Detect which cell encompasses the target text, then output its [x, y] center coordinate. 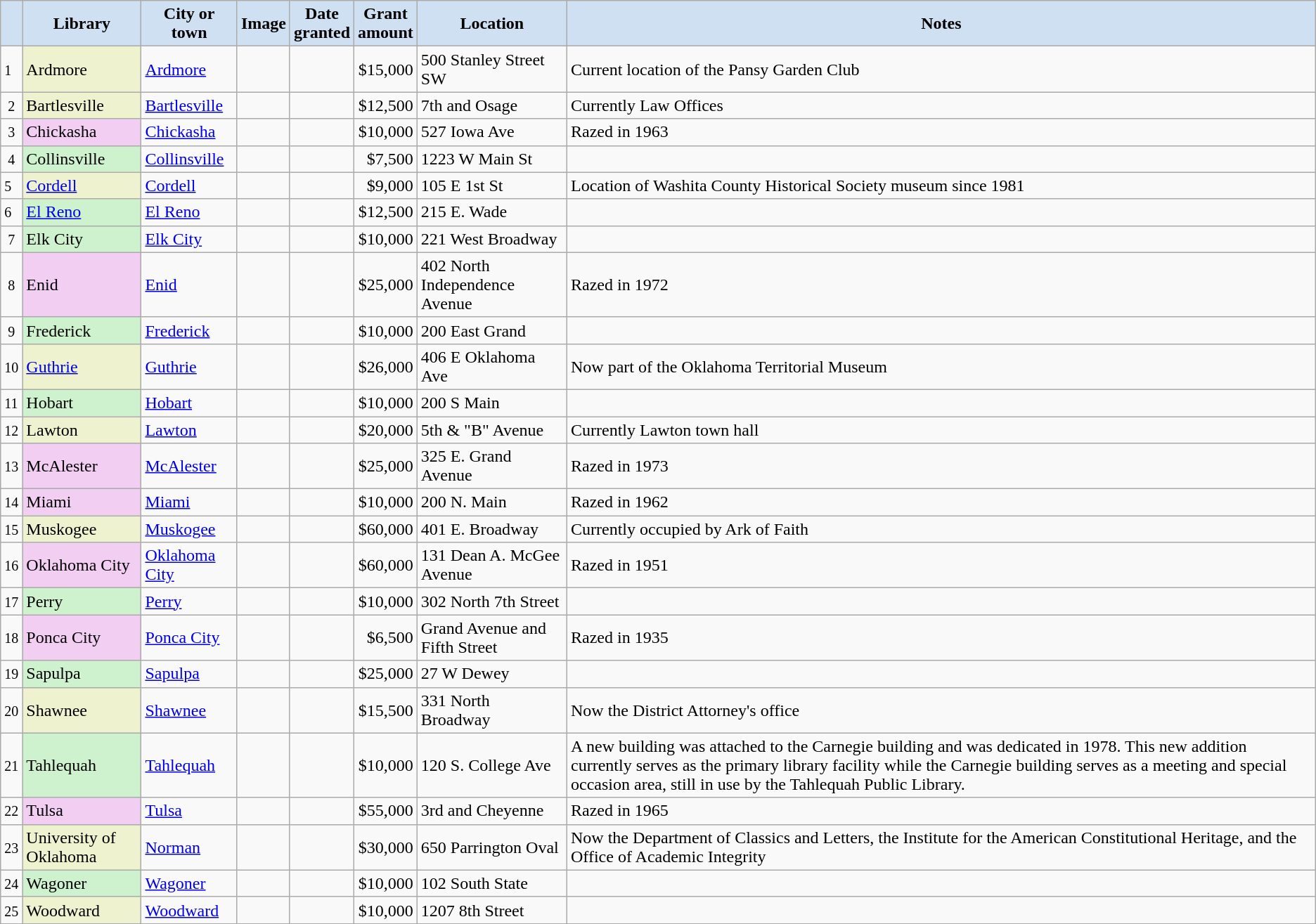
Notes [942, 24]
Razed in 1962 [942, 502]
$6,500 [386, 638]
20 [11, 710]
302 North 7th Street [492, 601]
1223 W Main St [492, 159]
131 Dean A. McGee Avenue [492, 565]
$30,000 [386, 847]
Razed in 1965 [942, 811]
221 West Broadway [492, 239]
23 [11, 847]
$15,500 [386, 710]
9 [11, 330]
Location [492, 24]
Razed in 1972 [942, 285]
Razed in 1963 [942, 132]
18 [11, 638]
17 [11, 601]
University of Oklahoma [82, 847]
527 Iowa Ave [492, 132]
120 S. College Ave [492, 765]
$7,500 [386, 159]
11 [11, 403]
Grantamount [386, 24]
1 [11, 69]
406 E Oklahoma Ave [492, 367]
331 North Broadway [492, 710]
200 East Grand [492, 330]
14 [11, 502]
200 N. Main [492, 502]
16 [11, 565]
Currently occupied by Ark of Faith [942, 529]
Now the District Attorney's office [942, 710]
2 [11, 105]
Grand Avenue and Fifth Street [492, 638]
21 [11, 765]
401 E. Broadway [492, 529]
105 E 1st St [492, 186]
13 [11, 467]
Location of Washita County Historical Society museum since 1981 [942, 186]
22 [11, 811]
325 E. Grand Avenue [492, 467]
4 [11, 159]
$55,000 [386, 811]
Norman [189, 847]
Image [263, 24]
Now part of the Oklahoma Territorial Museum [942, 367]
24 [11, 883]
3 [11, 132]
12 [11, 429]
1207 8th Street [492, 910]
25 [11, 910]
$20,000 [386, 429]
Library [82, 24]
102 South State [492, 883]
7 [11, 239]
Currently Lawton town hall [942, 429]
200 S Main [492, 403]
Now the Department of Classics and Letters, the Institute for the American Constitutional Heritage, and the Office of Academic Integrity [942, 847]
215 E. Wade [492, 212]
City ortown [189, 24]
3rd and Cheyenne [492, 811]
27 W Dewey [492, 674]
5th & "B" Avenue [492, 429]
15 [11, 529]
Currently Law Offices [942, 105]
8 [11, 285]
Razed in 1973 [942, 467]
$9,000 [386, 186]
650 Parrington Oval [492, 847]
7th and Osage [492, 105]
Dategranted [322, 24]
Razed in 1935 [942, 638]
Razed in 1951 [942, 565]
5 [11, 186]
$15,000 [386, 69]
10 [11, 367]
$26,000 [386, 367]
19 [11, 674]
402 North Independence Avenue [492, 285]
Current location of the Pansy Garden Club [942, 69]
500 Stanley Street SW [492, 69]
6 [11, 212]
